Find where the given text appears and provide that cell's center as (x, y) coordinate. 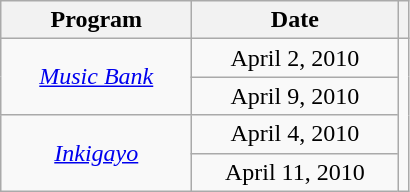
Program (96, 20)
April 9, 2010 (295, 96)
Date (295, 20)
Music Bank (96, 77)
Inkigayo (96, 153)
April 2, 2010 (295, 58)
April 11, 2010 (295, 172)
April 4, 2010 (295, 134)
